For the text-containing cell, return its midpoint in [x, y] coordinate format. 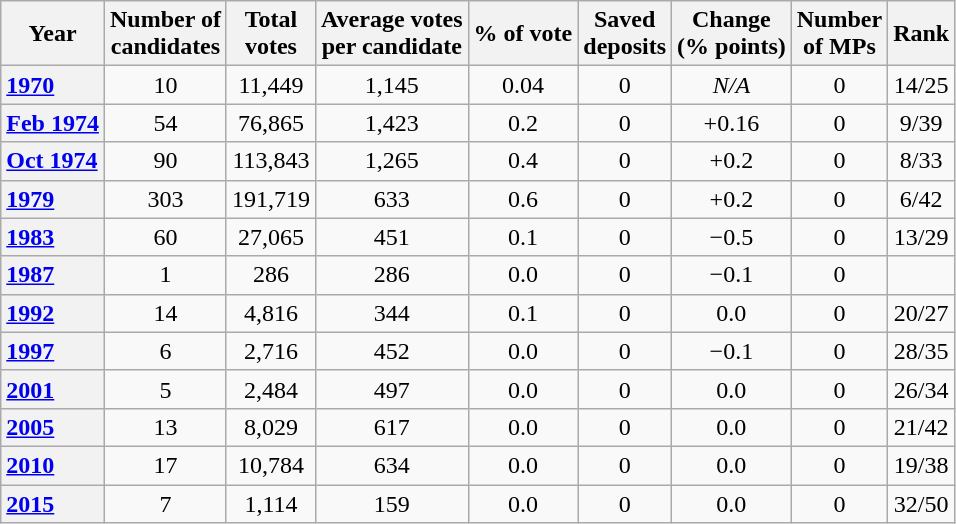
Number ofcandidates [165, 34]
90 [165, 161]
10 [165, 85]
451 [392, 237]
Feb 1974 [53, 123]
303 [165, 199]
8,029 [270, 427]
Year [53, 34]
0.4 [523, 161]
1979 [53, 199]
1970 [53, 85]
0.04 [523, 85]
2005 [53, 427]
32/50 [922, 503]
1,145 [392, 85]
13/29 [922, 237]
1997 [53, 351]
2015 [53, 503]
1,265 [392, 161]
1,114 [270, 503]
60 [165, 237]
11,449 [270, 85]
344 [392, 313]
452 [392, 351]
1 [165, 275]
54 [165, 123]
76,865 [270, 123]
13 [165, 427]
Average votesper candidate [392, 34]
19/38 [922, 465]
N/A [732, 85]
Saveddeposits [625, 34]
14/25 [922, 85]
Change(% points) [732, 34]
Totalvotes [270, 34]
Rank [922, 34]
4,816 [270, 313]
21/42 [922, 427]
17 [165, 465]
7 [165, 503]
10,784 [270, 465]
14 [165, 313]
617 [392, 427]
633 [392, 199]
2,484 [270, 389]
9/39 [922, 123]
Numberof MPs [839, 34]
2001 [53, 389]
2010 [53, 465]
28/35 [922, 351]
191,719 [270, 199]
% of vote [523, 34]
497 [392, 389]
634 [392, 465]
+0.16 [732, 123]
159 [392, 503]
6/42 [922, 199]
8/33 [922, 161]
−0.5 [732, 237]
Oct 1974 [53, 161]
1987 [53, 275]
1983 [53, 237]
26/34 [922, 389]
1992 [53, 313]
113,843 [270, 161]
5 [165, 389]
6 [165, 351]
2,716 [270, 351]
1,423 [392, 123]
0.2 [523, 123]
20/27 [922, 313]
27,065 [270, 237]
0.6 [523, 199]
